Capture the cell that displays the provided text and extract its [x, y] central coordinate. 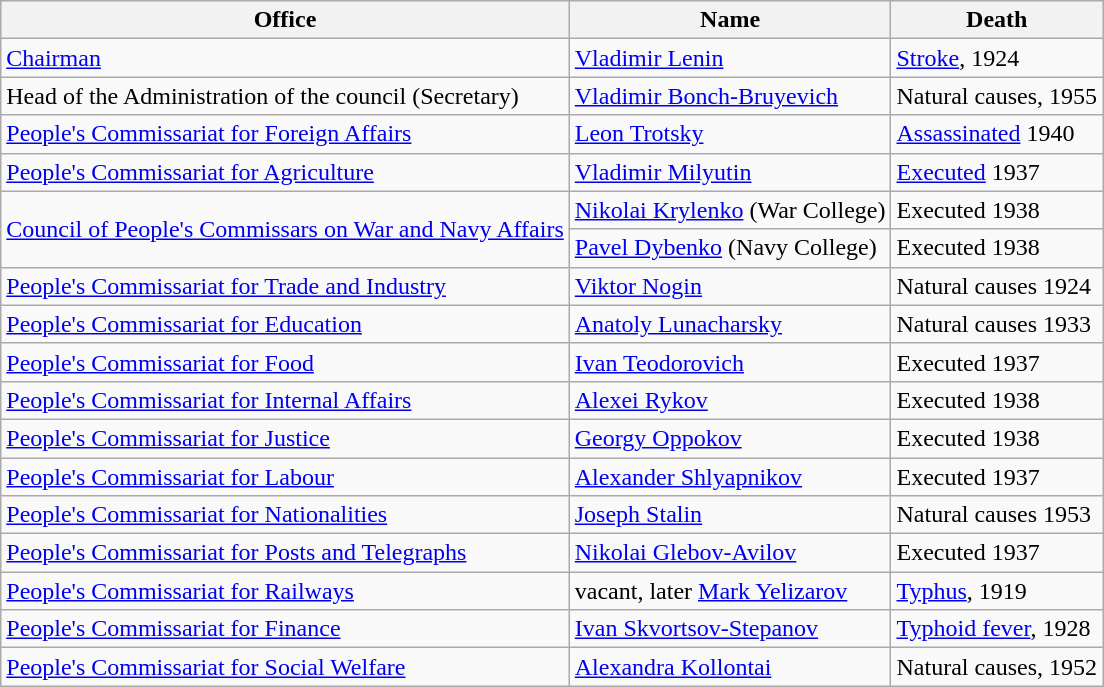
Natural causes 1924 [997, 286]
Typhus, 1919 [997, 591]
People's Commissariat for Education [285, 324]
People's Commissariat for Labour [285, 477]
Vladimir Bonch-Bruyevich [730, 96]
People's Commissariat for Nationalities [285, 515]
People's Commissariat for Trade and Industry [285, 286]
Vladimir Lenin [730, 58]
Death [997, 20]
Stroke, 1924 [997, 58]
Viktor Nogin [730, 286]
Alexei Rykov [730, 400]
People's Commissariat for Food [285, 362]
Joseph Stalin [730, 515]
Alexandra Kollontai [730, 667]
People's Commissariat for Internal Affairs [285, 400]
Typhoid fever, 1928 [997, 629]
Natural causes, 1955 [997, 96]
Natural causes 1953 [997, 515]
Office [285, 20]
People's Commissariat for Foreign Affairs [285, 134]
Council of People's Commissars on War and Navy Affairs [285, 229]
Assassinated 1940 [997, 134]
Chairman [285, 58]
People's Commissariat for Finance [285, 629]
Alexander Shlyapnikov [730, 477]
People's Commissariat for Justice [285, 438]
Ivan Teodorovich [730, 362]
Nikolai Krylenko (War College) [730, 210]
Ivan Skvortsov-Stepanov [730, 629]
Anatoly Lunacharsky [730, 324]
Head of the Administration of the council (Secretary) [285, 96]
Natural causes 1933 [997, 324]
Pavel Dybenko (Navy College) [730, 248]
People's Commissariat for Posts and Telegraphs [285, 553]
People's Commissariat for Agriculture [285, 172]
Vladimir Milyutin [730, 172]
Leon Trotsky [730, 134]
Natural causes, 1952 [997, 667]
Georgy Oppokov [730, 438]
People's Commissariat for Railways [285, 591]
Name [730, 20]
Nikolai Glebov-Avilov [730, 553]
People's Commissariat for Social Welfare [285, 667]
vacant, later Mark Yelizarov [730, 591]
